For the text-containing cell, return its midpoint in [X, Y] coordinate format. 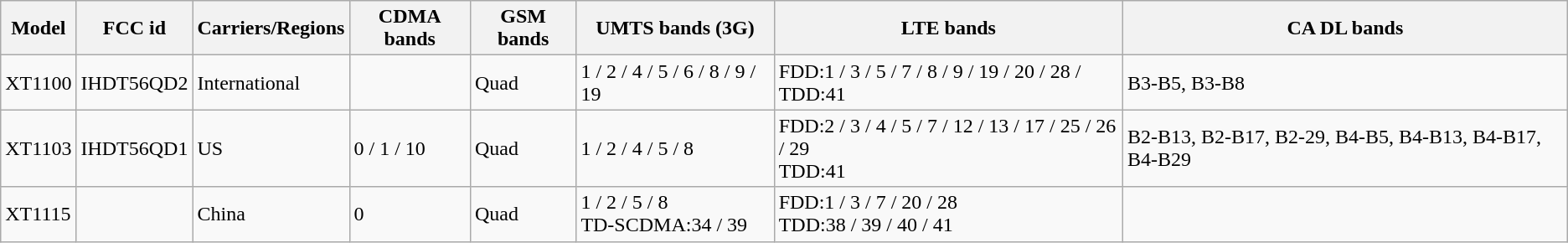
FDD:1 / 3 / 7 / 20 / 28TDD:38 / 39 / 40 / 41 [948, 215]
International [271, 82]
XT1115 [39, 215]
0 [410, 215]
FDD:1 / 3 / 5 / 7 / 8 / 9 / 19 / 20 / 28 /TDD:41 [948, 82]
0 / 1 / 10 [410, 148]
IHDT56QD1 [134, 148]
1 / 2 / 4 / 5 / 8 [675, 148]
US [271, 148]
UMTS bands (3G) [675, 28]
B3-B5, B3-B8 [1345, 82]
B2-B13, B2-B17, B2-29, B4-B5, B4-B13, B4-B17, B4-B29 [1345, 148]
1 / 2 / 4 / 5 / 6 / 8 / 9 / 19 [675, 82]
XT1103 [39, 148]
CDMA bands [410, 28]
CA DL bands [1345, 28]
IHDT56QD2 [134, 82]
China [271, 215]
XT1100 [39, 82]
1 / 2 / 5 / 8TD-SCDMA:34 / 39 [675, 215]
FCC id [134, 28]
LTE bands [948, 28]
Model [39, 28]
Carriers/Regions [271, 28]
FDD:2 / 3 / 4 / 5 / 7 / 12 / 13 / 17 / 25 / 26 / 29TDD:41 [948, 148]
GSM bands [523, 28]
